Extract the (X, Y) coordinate from the center of the cell holding the provided text.  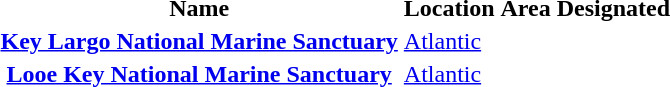
Atlantic (449, 41)
